Extract the [x, y] coordinate from the center of the cell holding the provided text.  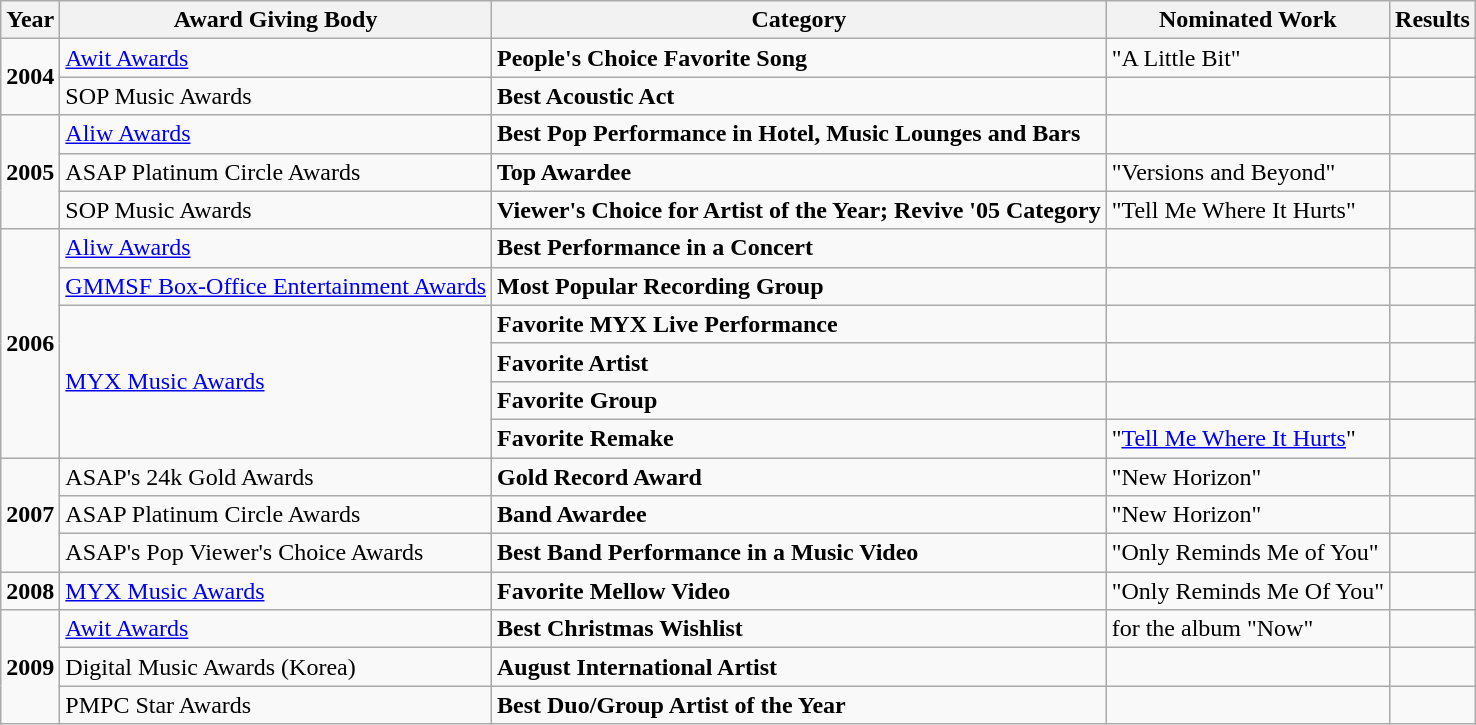
Favorite Group [800, 400]
2007 [30, 515]
Award Giving Body [276, 20]
for the album "Now" [1248, 629]
Results [1433, 20]
PMPC Star Awards [276, 705]
Viewer's Choice for Artist of the Year; Revive '05 Category [800, 210]
Best Acoustic Act [800, 96]
Digital Music Awards (Korea) [276, 667]
People's Choice Favorite Song [800, 58]
ASAP's 24k Gold Awards [276, 477]
ASAP's Pop Viewer's Choice Awards [276, 553]
Nominated Work [1248, 20]
Band Awardee [800, 515]
2006 [30, 343]
Best Performance in a Concert [800, 248]
Top Awardee [800, 172]
"Only Reminds Me Of You" [1248, 591]
Best Band Performance in a Music Video [800, 553]
"Versions and Beyond" [1248, 172]
Best Duo/Group Artist of the Year [800, 705]
August International Artist [800, 667]
"Only Reminds Me of You" [1248, 553]
Favorite Remake [800, 438]
Best Christmas Wishlist [800, 629]
2008 [30, 591]
2009 [30, 667]
Gold Record Award [800, 477]
Most Popular Recording Group [800, 286]
2004 [30, 77]
2005 [30, 172]
Favorite Mellow Video [800, 591]
GMMSF Box-Office Entertainment Awards [276, 286]
Year [30, 20]
Favorite MYX Live Performance [800, 324]
Category [800, 20]
Best Pop Performance in Hotel, Music Lounges and Bars [800, 134]
"A Little Bit" [1248, 58]
Favorite Artist [800, 362]
